Provide the (X, Y) coordinate of the cell's center where the given text is located.  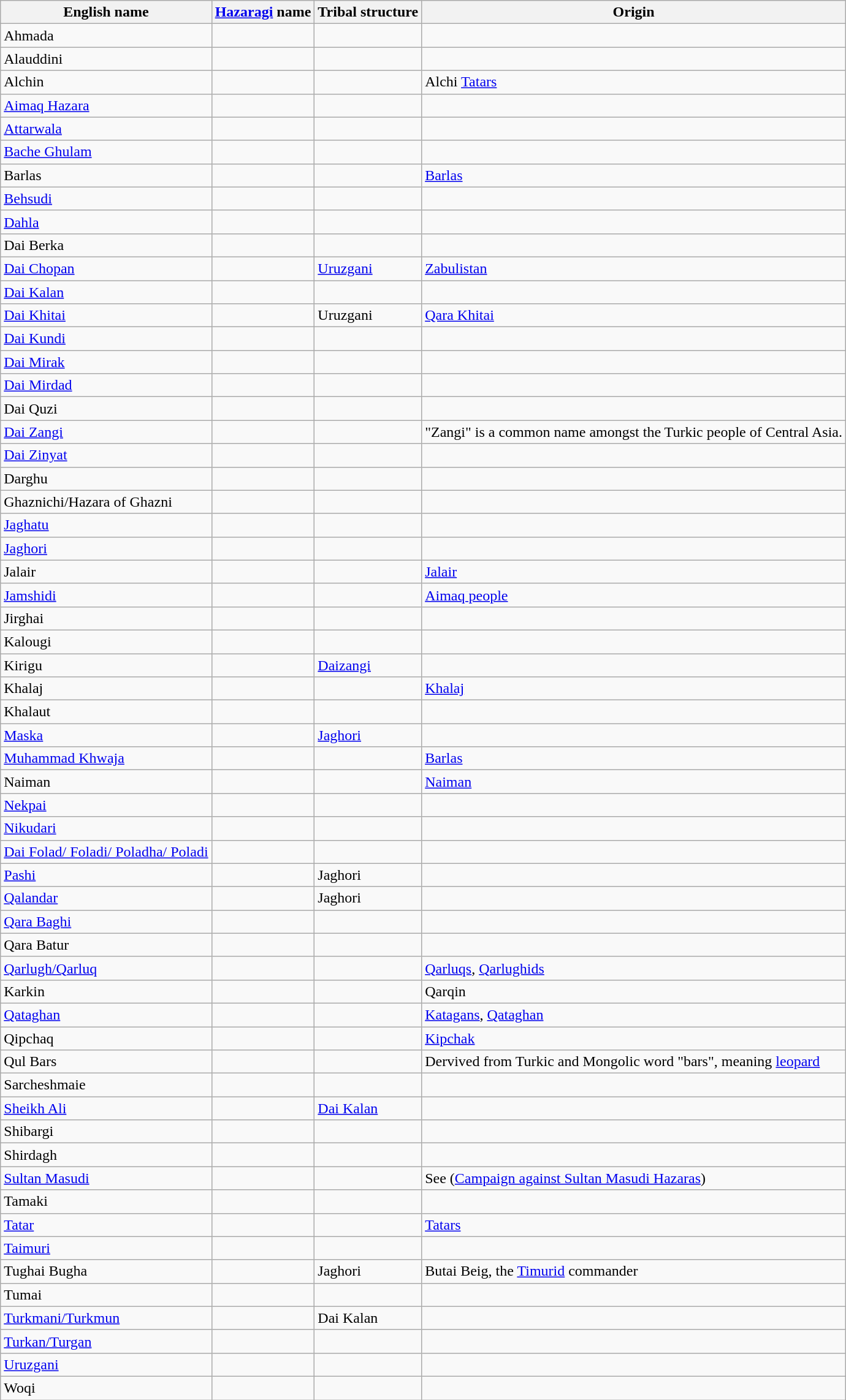
Qara Batur (106, 945)
Darghu (106, 479)
Kalougi (106, 641)
Shirdagh (106, 1155)
Qara Baghi (106, 921)
Sultan Masudi (106, 1178)
Qipchaq (106, 1039)
Taimuri (106, 1248)
Khalaut (106, 712)
Tughai Bugha (106, 1271)
Ahmada (106, 36)
Jirghai (106, 618)
Maska (106, 735)
Qarluqs, Qarlughids (634, 968)
Woqi (106, 1388)
Turkmani/Turkmun (106, 1318)
Behsudi (106, 199)
Aimaq people (634, 595)
Muhammad Khwaja (106, 759)
Tumai (106, 1295)
Dai Zangi (106, 432)
Dervived from Turkic and Mongolic word "bars", meaning leopard (634, 1062)
Butai Beig, the Timurid commander (634, 1271)
Dai Zinyat (106, 455)
Sheikh Ali (106, 1108)
Dai Chopan (106, 268)
Dai Mirak (106, 362)
Shibargi (106, 1132)
Origin (634, 12)
Dai Berka (106, 245)
Ghaznichi/Hazara of Ghazni (106, 502)
Jaghatu (106, 525)
Tribal structure (368, 12)
Tatars (634, 1225)
Nikudari (106, 828)
Kirigu (106, 665)
Qataghan (106, 1015)
Karkin (106, 991)
Zabulistan (634, 268)
Bache Ghulam (106, 152)
Turkan/Turgan (106, 1341)
Aimaq Hazara (106, 105)
See (Campaign against Sultan Masudi Hazaras) (634, 1178)
Attarwala (106, 129)
Dahla (106, 222)
Pashi (106, 875)
Dai Khitai (106, 316)
Sarcheshmaie (106, 1085)
Alchin (106, 82)
English name (106, 12)
Alauddini (106, 59)
Kipchak (634, 1039)
Qalandar (106, 898)
Tamaki (106, 1201)
Qara Khitai (634, 316)
Qarqin (634, 991)
Jamshidi (106, 595)
Katagans, Qataghan (634, 1015)
Dai Kundi (106, 339)
Dai Folad/ Foladi/ Poladha/ Poladi (106, 852)
Tatar (106, 1225)
Hazaragi name (263, 12)
Qarlugh/Qarluq (106, 968)
Qul Bars (106, 1062)
Nekpai (106, 805)
"Zangi" is a common name amongst the Turkic people of Central Asia. (634, 432)
Alchi Tatars (634, 82)
Dai Quzi (106, 409)
Dai Mirdad (106, 385)
Daizangi (368, 665)
